Locate the cell with the specified text and output its (x, y) center coordinate. 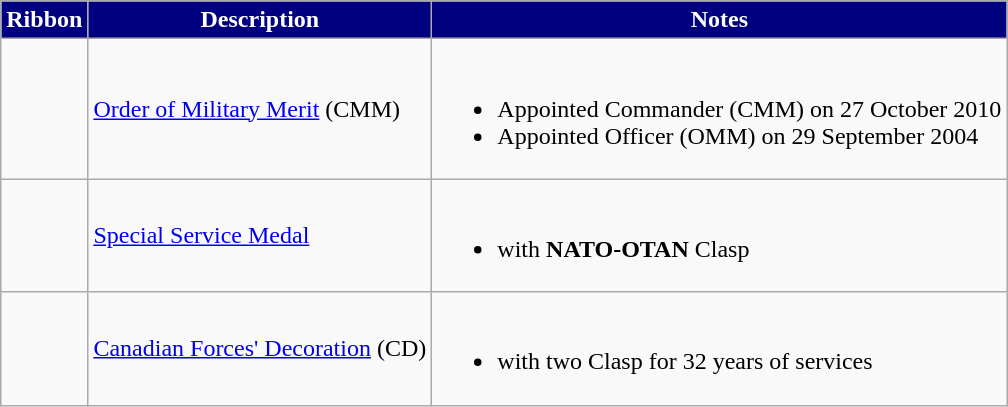
Notes (720, 20)
Ribbon (44, 20)
Canadian Forces' Decoration (CD) (260, 348)
with NATO-OTAN Clasp (720, 236)
with two Clasp for 32 years of services (720, 348)
Description (260, 20)
Special Service Medal (260, 236)
Appointed Commander (CMM) on 27 October 2010Appointed Officer (OMM) on 29 September 2004 (720, 109)
Order of Military Merit (CMM) (260, 109)
